Pinpoint the cell where the given text exists, returning its (X, Y) midpoint coordinate. 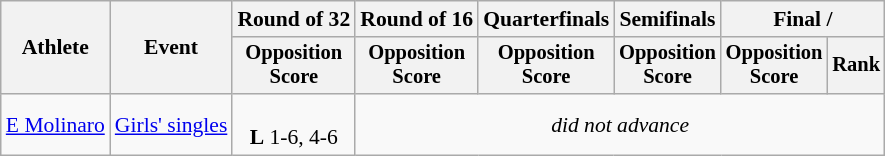
L 1-6, 4-6 (294, 124)
Round of 16 (416, 19)
Rank (856, 66)
Final / (803, 19)
did not advance (620, 124)
Event (172, 48)
Semifinals (668, 19)
Athlete (56, 48)
Round of 32 (294, 19)
E Molinaro (56, 124)
Girls' singles (172, 124)
Quarterfinals (546, 19)
